Search for the cell housing the specified text and yield its [x, y] center coordinate. 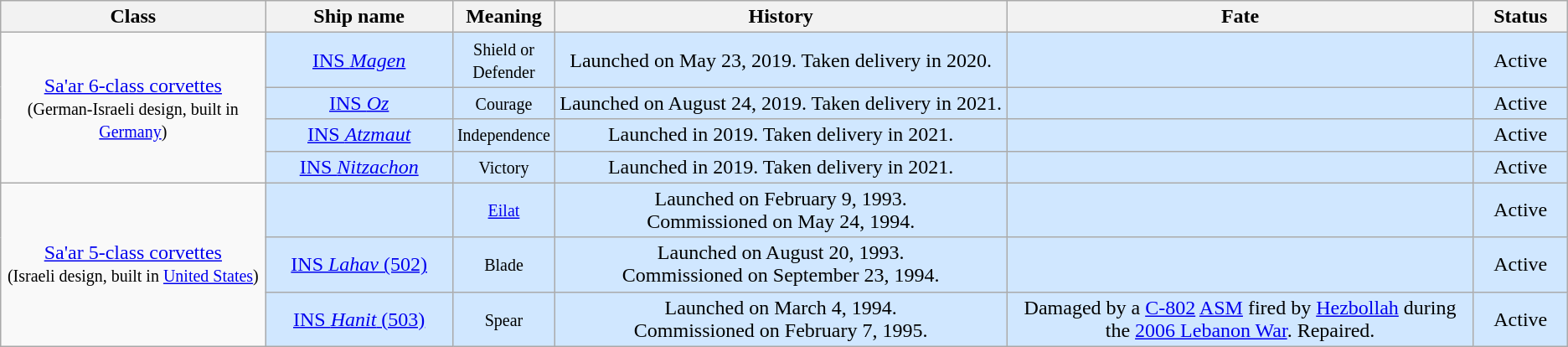
INS Lahav (502) [358, 265]
Class [133, 17]
Independence [503, 135]
Launched on February 9, 1993.Commissioned on May 24, 1994. [781, 210]
INS Atzmaut [358, 135]
Ship name [358, 17]
Courage [503, 103]
INS Nitzachon [358, 167]
Launched on March 4, 1994.Commissioned on February 7, 1995. [781, 319]
Launched on August 24, 2019. Taken delivery in 2021. [781, 103]
Status [1520, 17]
Fate [1240, 17]
Launched on August 20, 1993.Commissioned on September 23, 1994. [781, 265]
INS Oz [358, 103]
Sa'ar 5-class corvettes(Israeli design, built in United States) [133, 265]
Spear [503, 319]
Eilat [503, 210]
Launched on May 23, 2019. Taken delivery in 2020. [781, 60]
Victory [503, 167]
INS Magen [358, 60]
Shield or Defender [503, 60]
History [781, 17]
Meaning [503, 17]
Damaged by a C-802 ASM fired by Hezbollah during the 2006 Lebanon War. Repaired. [1240, 319]
Blade [503, 265]
INS Hanit (503) [358, 319]
Sa'ar 6-class corvettes(German-Israeli design, built in Germany) [133, 107]
